Identify which cell holds the provided text, then report its [x, y] central coordinate. 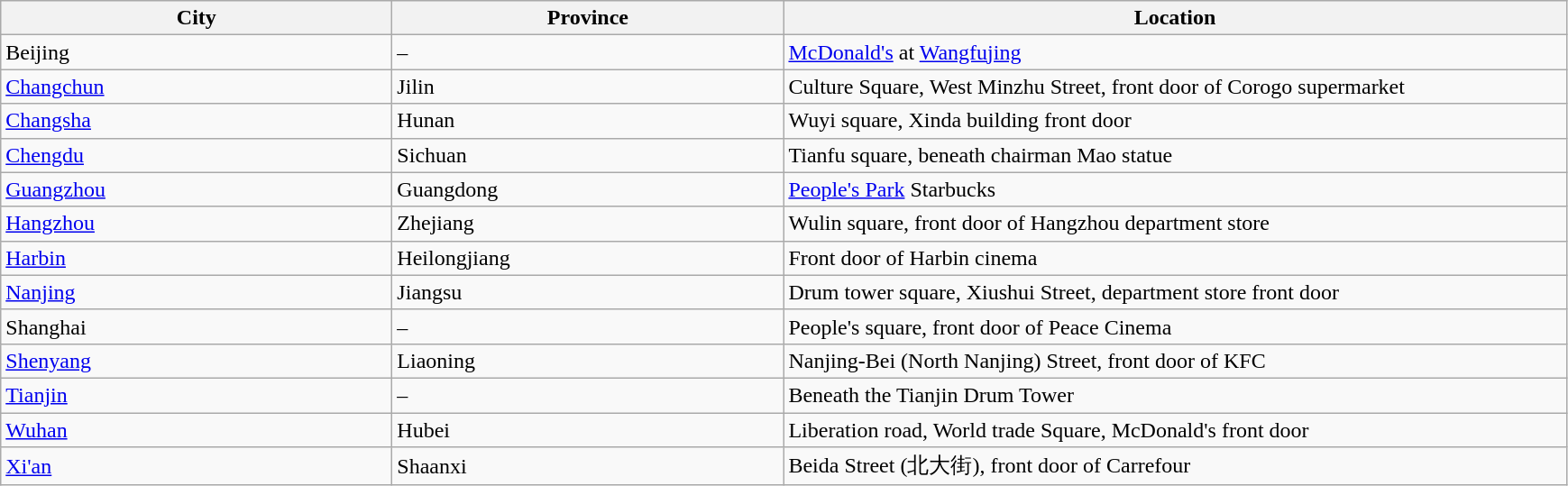
Sichuan [588, 155]
Nanjing-Bei (North Nanjing) Street, front door of KFC [1175, 361]
Province [588, 18]
Heilongjiang [588, 258]
City [197, 18]
Hunan [588, 121]
Beneath the Tianjin Drum Tower [1175, 395]
Drum tower square, Xiushui Street, department store front door [1175, 292]
Zhejiang [588, 224]
Changsha [197, 121]
Harbin [197, 258]
Culture Square, West Minzhu Street, front door of Corogo supermarket [1175, 87]
Jiangsu [588, 292]
Wuhan [197, 430]
Liberation road, World trade Square, McDonald's front door [1175, 430]
Guangdong [588, 189]
Tianfu square, beneath chairman Mao statue [1175, 155]
People's square, front door of Peace Cinema [1175, 326]
Shenyang [197, 361]
Xi'an [197, 467]
Guangzhou [197, 189]
Liaoning [588, 361]
Jilin [588, 87]
Shaanxi [588, 467]
Beijing [197, 52]
Nanjing [197, 292]
Wuyi square, Xinda building front door [1175, 121]
Changchun [197, 87]
Location [1175, 18]
McDonald's at Wangfujing [1175, 52]
Beida Street (北大街), front door of Carrefour [1175, 467]
Shanghai [197, 326]
Hangzhou [197, 224]
Wulin square, front door of Hangzhou department store [1175, 224]
Tianjin [197, 395]
Hubei [588, 430]
Front door of Harbin cinema [1175, 258]
People's Park Starbucks [1175, 189]
Chengdu [197, 155]
